Determine the (X, Y) coordinate at the center of the cell enclosing the given text.  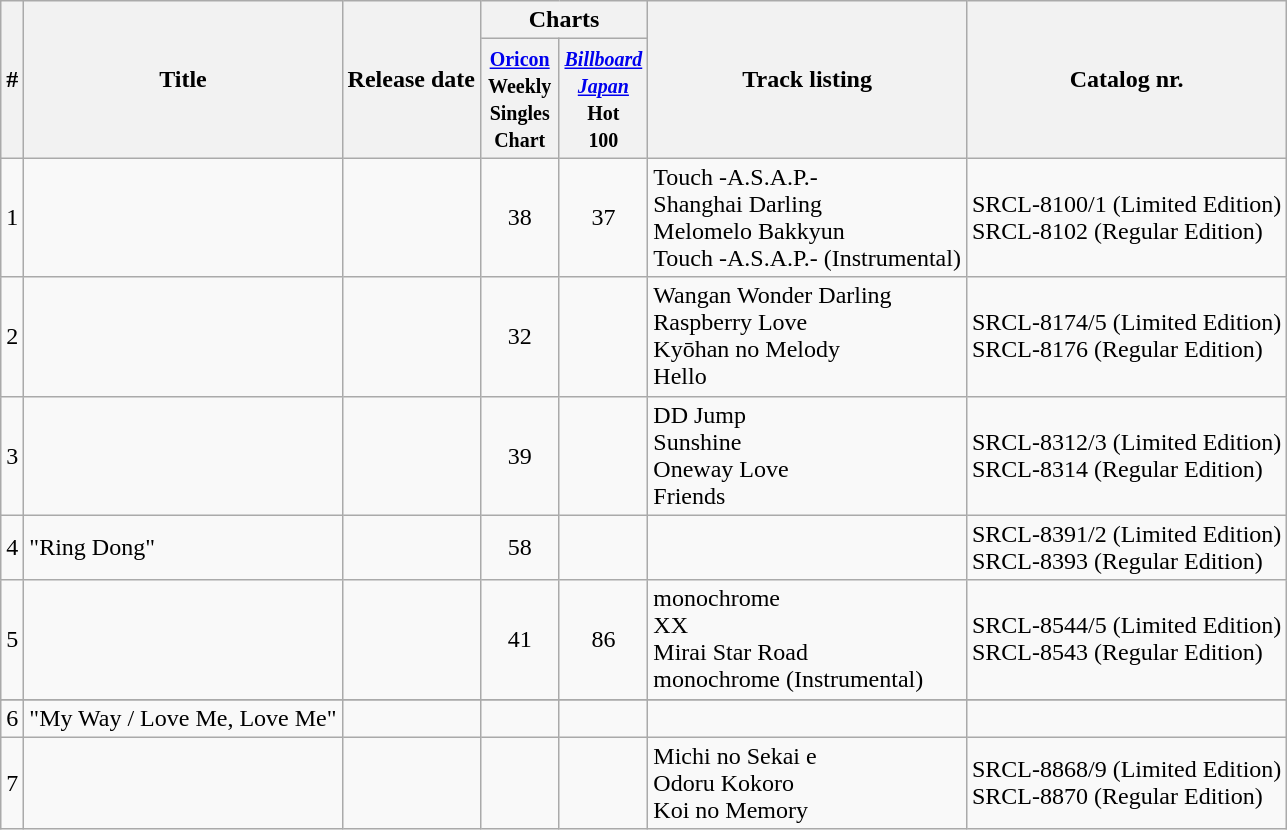
Touch -A.S.A.P.-Shanghai DarlingMelomelo BakkyunTouch -A.S.A.P.- (Instrumental) (808, 218)
"Ring Dong" (183, 548)
SRCL-8868/9 (Limited Edition)SRCL-8870 (Regular Edition) (1126, 783)
38 (520, 218)
58 (520, 548)
Release date (411, 80)
SRCL-8391/2 (Limited Edition)SRCL-8393 (Regular Edition) (1126, 548)
2 (12, 336)
5 (12, 640)
7 (12, 783)
BillboardJapanHot100 (604, 98)
SRCL-8100/1 (Limited Edition)SRCL-8102 (Regular Edition) (1126, 218)
SRCL-8174/5 (Limited Edition)SRCL-8176 (Regular Edition) (1126, 336)
6 (12, 718)
"My Way / Love Me, Love Me" (183, 718)
41 (520, 640)
OriconWeeklySinglesChart (520, 98)
DD JumpSunshineOneway LoveFriends (808, 456)
SRCL-8312/3 (Limited Edition)SRCL-8314 (Regular Edition) (1126, 456)
Michi no Sekai eOdoru KokoroKoi no Memory (808, 783)
Title (183, 80)
39 (520, 456)
32 (520, 336)
4 (12, 548)
monochromeXXMirai Star Roadmonochrome (Instrumental) (808, 640)
Track listing (808, 80)
Wangan Wonder DarlingRaspberry LoveKyōhan no MelodyHello (808, 336)
86 (604, 640)
1 (12, 218)
Catalog nr. (1126, 80)
SRCL-8544/5 (Limited Edition)SRCL-8543 (Regular Edition) (1126, 640)
37 (604, 218)
# (12, 80)
Charts (564, 20)
3 (12, 456)
